From the cell containing the given text, extract its center point as [X, Y] coordinate. 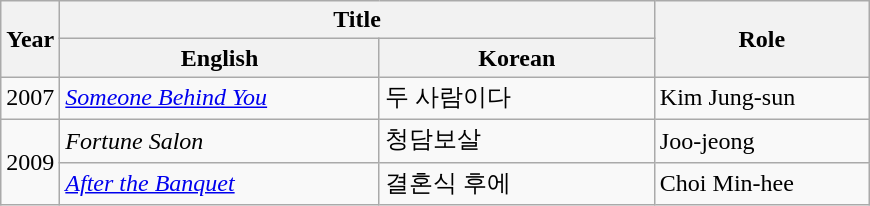
청담보살 [516, 140]
Year [30, 39]
두 사람이다 [516, 98]
Title [358, 20]
After the Banquet [220, 184]
2007 [30, 98]
Fortune Salon [220, 140]
English [220, 58]
Someone Behind You [220, 98]
Choi Min-hee [762, 184]
Korean [516, 58]
Kim Jung-sun [762, 98]
결혼식 후에 [516, 184]
Role [762, 39]
Joo-jeong [762, 140]
2009 [30, 162]
